Provide the (X, Y) coordinate of the cell's center where the given text is located.  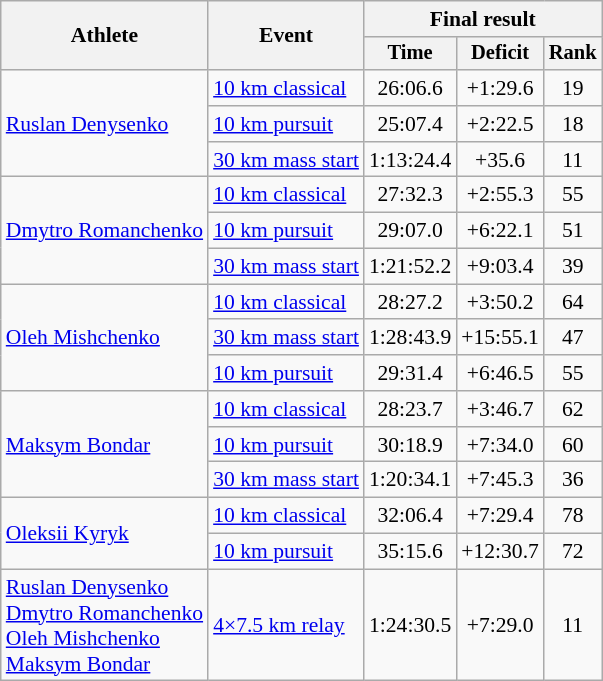
Event (286, 36)
Ruslan DenysenkoDmytro RomanchenkoOleh MishchenkoMaksym Bondar (104, 625)
25:07.4 (410, 124)
29:07.0 (410, 231)
+35.6 (500, 160)
28:27.2 (410, 302)
47 (573, 338)
35:15.6 (410, 552)
+7:29.0 (500, 625)
18 (573, 124)
+3:46.7 (500, 409)
1:24:30.5 (410, 625)
1:28:43.9 (410, 338)
78 (573, 516)
Rank (573, 54)
27:32.3 (410, 195)
+6:46.5 (500, 373)
Dmytro Romanchenko (104, 230)
Final result (483, 19)
Athlete (104, 36)
1:20:34.1 (410, 480)
32:06.4 (410, 516)
64 (573, 302)
51 (573, 231)
72 (573, 552)
19 (573, 88)
29:31.4 (410, 373)
+2:22.5 (500, 124)
28:23.7 (410, 409)
36 (573, 480)
Oleksii Kyryk (104, 534)
+15:55.1 (500, 338)
30:18.9 (410, 445)
+3:50.2 (500, 302)
Deficit (500, 54)
+6:22.1 (500, 231)
1:21:52.2 (410, 267)
Maksym Bondar (104, 444)
1:13:24.4 (410, 160)
39 (573, 267)
+9:03.4 (500, 267)
60 (573, 445)
62 (573, 409)
+7:29.4 (500, 516)
Time (410, 54)
26:06.6 (410, 88)
Ruslan Denysenko (104, 124)
Oleh Mishchenko (104, 338)
+12:30.7 (500, 552)
+1:29.6 (500, 88)
+7:34.0 (500, 445)
+7:45.3 (500, 480)
4×7.5 km relay (286, 625)
+2:55.3 (500, 195)
